Detect which cell encompasses the target text, then output its (x, y) center coordinate. 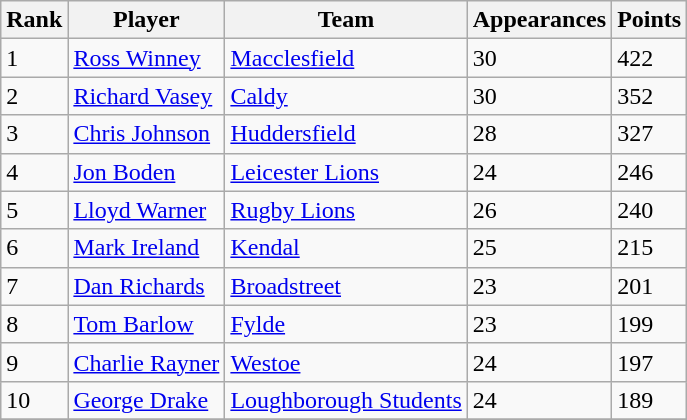
Rank (34, 20)
Jon Boden (146, 172)
Points (650, 20)
Broadstreet (346, 286)
5 (34, 210)
3 (34, 134)
Huddersfield (346, 134)
Tom Barlow (146, 324)
240 (650, 210)
352 (650, 96)
Leicester Lions (346, 172)
6 (34, 248)
Team (346, 20)
197 (650, 362)
Player (146, 20)
28 (539, 134)
Dan Richards (146, 286)
Appearances (539, 20)
Caldy (346, 96)
Mark Ireland (146, 248)
Loughborough Students (346, 400)
2 (34, 96)
215 (650, 248)
George Drake (146, 400)
Chris Johnson (146, 134)
Richard Vasey (146, 96)
10 (34, 400)
Kendal (346, 248)
8 (34, 324)
Macclesfield (346, 58)
422 (650, 58)
327 (650, 134)
Charlie Rayner (146, 362)
Ross Winney (146, 58)
Westoe (346, 362)
Lloyd Warner (146, 210)
Fylde (346, 324)
201 (650, 286)
246 (650, 172)
199 (650, 324)
189 (650, 400)
9 (34, 362)
7 (34, 286)
4 (34, 172)
25 (539, 248)
1 (34, 58)
26 (539, 210)
Rugby Lions (346, 210)
